Find where the given text appears and provide that cell's center as (x, y) coordinate. 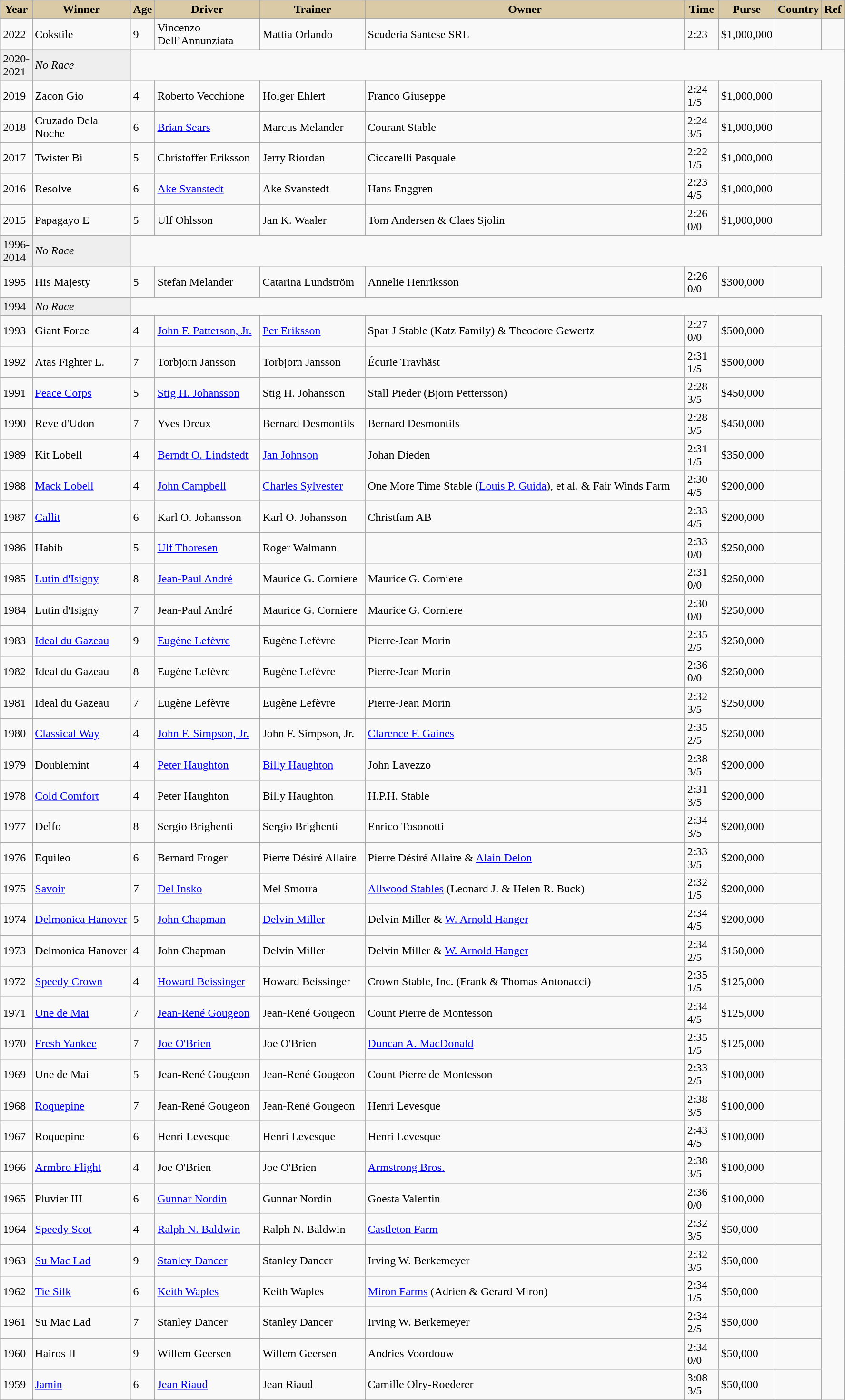
1965 (16, 1198)
Ciccarelli Pasquale (525, 158)
His Majesty (81, 282)
1984 (16, 610)
Speedy Crown (81, 982)
Franco Giuseppe (525, 96)
Roberto Vecchione (208, 96)
Callit (81, 517)
1996-2014 (16, 250)
1994 (16, 306)
1980 (16, 733)
Jan Johnson (312, 455)
Habib (81, 548)
Ulf Thoresen (208, 548)
2:33 3/5 (702, 857)
Classical Way (81, 733)
1966 (16, 1168)
2015 (16, 220)
Courant Stable (525, 127)
1961 (16, 1322)
Atas Fighter L. (81, 362)
Tom Andersen & Claes Sjolin (525, 220)
2016 (16, 189)
1979 (16, 765)
Jan K. Waaler (312, 220)
1960 (16, 1353)
Pierre Désiré Allaire & Alain Delon (525, 857)
One More Time Stable (Louis P. Guida), et al. & Fair Winds Farm (525, 486)
Christfam AB (525, 517)
Berndt O. Lindstedt (208, 455)
2:31 3/5 (702, 795)
Tie Silk (81, 1291)
1989 (16, 455)
1977 (16, 827)
1992 (16, 362)
2:23 4/5 (702, 189)
Duncan A. MacDonald (525, 1044)
Clarence F. Gaines (525, 733)
Hans Enggren (525, 189)
Per Eriksson (312, 330)
2022 (16, 34)
1964 (16, 1230)
1971 (16, 1012)
1969 (16, 1074)
2:22 1/5 (702, 158)
Resolve (81, 189)
John F. Patterson, Jr. (208, 330)
Bernard Froger (208, 857)
Vincenzo Dell’Annunziata (208, 34)
2:30 0/0 (702, 610)
1970 (16, 1044)
Peace Corps (81, 393)
Trainer (312, 10)
Reve d'Udon (81, 424)
2018 (16, 127)
Brian Sears (208, 127)
1974 (16, 920)
Twister Bi (81, 158)
H.P.H. Stable (525, 795)
1973 (16, 950)
Speedy Scot (81, 1230)
Cold Comfort (81, 795)
Zacon Gio (81, 96)
2:24 3/5 (702, 127)
2:34 1/5 (702, 1291)
Johan Dieden (525, 455)
1968 (16, 1106)
Goesta Valentin (525, 1198)
Allwood Stables (Leonard J. & Helen R. Buck) (525, 889)
Stall Pieder (Bjorn Pettersson) (525, 393)
Scuderia Santese SRL (525, 34)
Winner (81, 10)
Fresh Yankee (81, 1044)
Cruzado Dela Noche (81, 127)
1967 (16, 1136)
Pluvier III (81, 1198)
Andries Voordouw (525, 1353)
Écurie Travhäst (525, 362)
1983 (16, 641)
1986 (16, 548)
3:08 3/5 (702, 1385)
Yves Dreux (208, 424)
Catarina Lundström (312, 282)
Enrico Tosonotti (525, 827)
2:31 0/0 (702, 579)
Ref (833, 10)
Hairos II (81, 1353)
Pierre Désiré Allaire (312, 857)
Spar J Stable (Katz Family) & Theodore Gewertz (525, 330)
1975 (16, 889)
Age (143, 10)
1963 (16, 1260)
Mel Smorra (312, 889)
2019 (16, 96)
1995 (16, 282)
Cokstile (81, 34)
2:43 4/5 (702, 1136)
Purse (746, 10)
2:33 2/5 (702, 1074)
2:34 3/5 (702, 827)
Kit Lobell (81, 455)
Charles Sylvester (312, 486)
$350,000 (746, 455)
2:24 1/5 (702, 96)
Mattia Orlando (312, 34)
1985 (16, 579)
Year (16, 10)
Mack Lobell (81, 486)
1993 (16, 330)
1991 (16, 393)
1981 (16, 703)
2017 (16, 158)
Equileo (81, 857)
2:23 (702, 34)
Marcus Melander (312, 127)
Country (798, 10)
1978 (16, 795)
Giant Force (81, 330)
Papagayo E (81, 220)
Del Insko (208, 889)
2:33 4/5 (702, 517)
2020-2021 (16, 65)
Christoffer Eriksson (208, 158)
1990 (16, 424)
Holger Ehlert (312, 96)
Jamin (81, 1385)
1987 (16, 517)
Armbro Flight (81, 1168)
2:30 4/5 (702, 486)
$150,000 (746, 950)
2:34 0/0 (702, 1353)
1962 (16, 1291)
Doublemint (81, 765)
1972 (16, 982)
1982 (16, 671)
Owner (525, 10)
Delfo (81, 827)
2:33 0/0 (702, 548)
2:27 0/0 (702, 330)
John Campbell (208, 486)
Time (702, 10)
Camille Olry-Roederer (525, 1385)
2:32 1/5 (702, 889)
John Lavezzo (525, 765)
1976 (16, 857)
Annelie Henriksson (525, 282)
Stefan Melander (208, 282)
Ulf Ohlsson (208, 220)
1959 (16, 1385)
Armstrong Bros. (525, 1168)
1988 (16, 486)
Driver (208, 10)
Miron Farms (Adrien & Gerard Miron) (525, 1291)
Castleton Farm (525, 1230)
Savoir (81, 889)
Crown Stable, Inc. (Frank & Thomas Antonacci) (525, 982)
Jerry Riordan (312, 158)
Roger Walmann (312, 548)
$300,000 (746, 282)
